Determine the [x, y] coordinate at the center of the cell enclosing the given text.  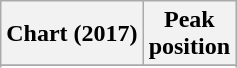
Chart (2017) [72, 34]
Peakposition [189, 34]
